Identify which cell holds the provided text, then report its [X, Y] central coordinate. 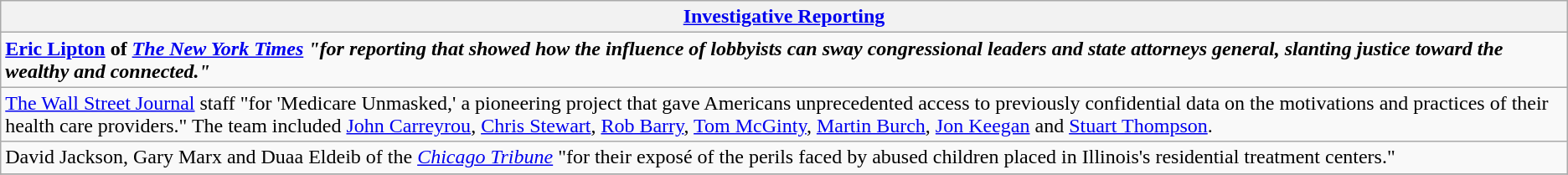
Investigative Reporting [784, 17]
